For the text-containing cell, return its midpoint in (X, Y) coordinate format. 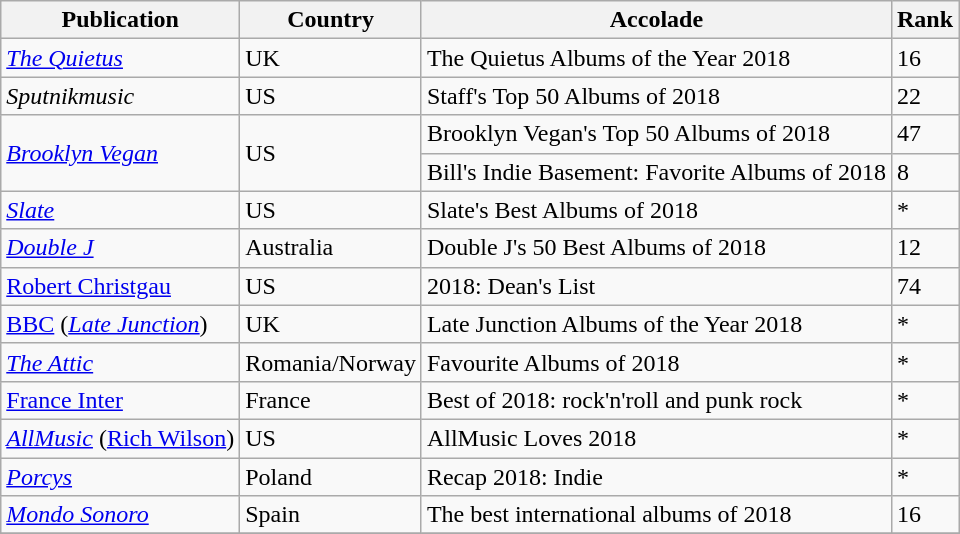
The Quietus (120, 58)
Poland (331, 477)
Mondo Sonoro (120, 515)
Double J's 50 Best Albums of 2018 (656, 248)
2018: Dean's List (656, 286)
Romania/Norway (331, 362)
Sputnikmusic (120, 96)
Brooklyn Vegan's Top 50 Albums of 2018 (656, 134)
Spain (331, 515)
Brooklyn Vegan (120, 153)
12 (924, 248)
Rank (924, 20)
Double J (120, 248)
AllMusic (Rich Wilson) (120, 438)
Australia (331, 248)
Robert Christgau (120, 286)
France (331, 400)
47 (924, 134)
Best of 2018: rock'n'roll and punk rock (656, 400)
The best international albums of 2018 (656, 515)
Bill's Indie Basement: Favorite Albums of 2018 (656, 172)
Country (331, 20)
AllMusic Loves 2018 (656, 438)
Favourite Albums of 2018 (656, 362)
Porcys (120, 477)
22 (924, 96)
74 (924, 286)
The Attic (120, 362)
Publication (120, 20)
Recap 2018: Indie (656, 477)
Staff's Top 50 Albums of 2018 (656, 96)
Late Junction Albums of the Year 2018 (656, 324)
The Quietus Albums of the Year 2018 (656, 58)
BBC (Late Junction) (120, 324)
Slate's Best Albums of 2018 (656, 210)
Accolade (656, 20)
France Inter (120, 400)
Slate (120, 210)
8 (924, 172)
